For the text-containing cell, return its midpoint in [X, Y] coordinate format. 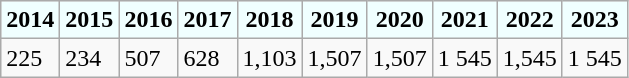
2018 [270, 20]
225 [30, 58]
2020 [400, 20]
234 [90, 58]
2016 [148, 20]
507 [148, 58]
2015 [90, 20]
628 [208, 58]
1,103 [270, 58]
2021 [464, 20]
2017 [208, 20]
2023 [594, 20]
2022 [530, 20]
1,545 [530, 58]
2019 [334, 20]
2014 [30, 20]
